Find where the given text appears and provide that cell's center as [x, y] coordinate. 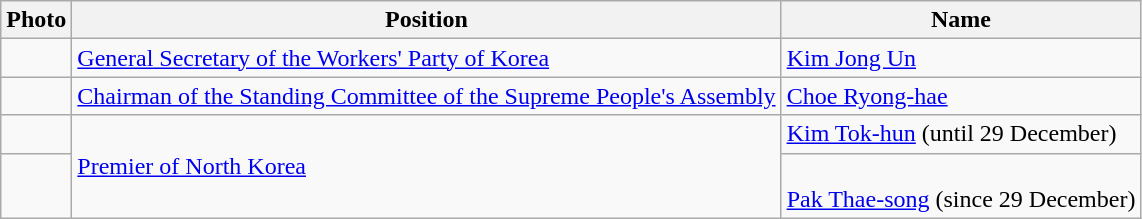
Kim Tok-hun (until 29 December) [961, 134]
Name [961, 20]
Premier of North Korea [426, 166]
Pak Thae-song (since 29 December) [961, 186]
Position [426, 20]
General Secretary of the Workers' Party of Korea [426, 58]
Kim Jong Un [961, 58]
Choe Ryong-hae [961, 96]
Chairman of the Standing Committee of the Supreme People's Assembly [426, 96]
Photo [36, 20]
